Search for the cell housing the specified text and yield its (x, y) center coordinate. 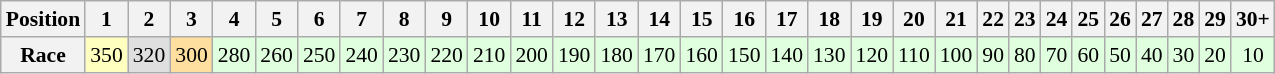
18 (830, 19)
170 (660, 55)
280 (234, 55)
350 (106, 55)
90 (993, 55)
150 (744, 55)
230 (404, 55)
28 (1184, 19)
260 (276, 55)
25 (1088, 19)
130 (830, 55)
160 (702, 55)
4 (234, 19)
24 (1057, 19)
12 (574, 19)
16 (744, 19)
30+ (1253, 19)
200 (532, 55)
26 (1120, 19)
23 (1025, 19)
30 (1184, 55)
300 (192, 55)
210 (490, 55)
220 (446, 55)
6 (320, 19)
21 (956, 19)
240 (362, 55)
11 (532, 19)
50 (1120, 55)
3 (192, 19)
70 (1057, 55)
27 (1152, 19)
180 (616, 55)
5 (276, 19)
60 (1088, 55)
2 (150, 19)
7 (362, 19)
250 (320, 55)
17 (786, 19)
190 (574, 55)
320 (150, 55)
29 (1215, 19)
Race (43, 55)
15 (702, 19)
19 (872, 19)
100 (956, 55)
120 (872, 55)
13 (616, 19)
110 (914, 55)
40 (1152, 55)
140 (786, 55)
9 (446, 19)
1 (106, 19)
8 (404, 19)
14 (660, 19)
80 (1025, 55)
Position (43, 19)
22 (993, 19)
